Return the [x, y] coordinate for the center point of the cell that contains the specified text.  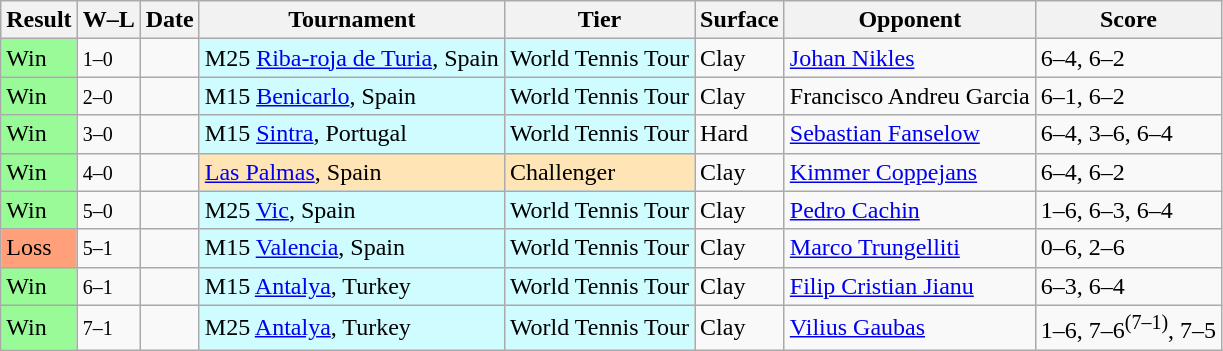
M25 Vic, Spain [352, 210]
Vilius Gaubas [910, 328]
7–1 [108, 328]
6–3, 6–4 [1128, 286]
1–6, 6–3, 6–4 [1128, 210]
5–0 [108, 210]
M15 Benicarlo, Spain [352, 96]
3–0 [108, 134]
Johan Nikles [910, 58]
6–1, 6–2 [1128, 96]
Score [1128, 20]
5–1 [108, 248]
M15 Sintra, Portugal [352, 134]
1–0 [108, 58]
M15 Valencia, Spain [352, 248]
Filip Cristian Jianu [910, 286]
Hard [740, 134]
2–0 [108, 96]
Loss [39, 248]
Opponent [910, 20]
1–6, 7–6(7–1), 7–5 [1128, 328]
Date [170, 20]
W–L [108, 20]
Tournament [352, 20]
Result [39, 20]
Kimmer Coppejans [910, 172]
6–4, 3–6, 6–4 [1128, 134]
Francisco Andreu Garcia [910, 96]
0–6, 2–6 [1128, 248]
Challenger [599, 172]
Tier [599, 20]
Las Palmas, Spain [352, 172]
Surface [740, 20]
Sebastian Fanselow [910, 134]
M25 Riba-roja de Turia, Spain [352, 58]
4–0 [108, 172]
M25 Antalya, Turkey [352, 328]
M15 Antalya, Turkey [352, 286]
Pedro Cachin [910, 210]
Marco Trungelliti [910, 248]
6–1 [108, 286]
